Scan for the cell matching the given text and deliver its (X, Y) coordinate at center. 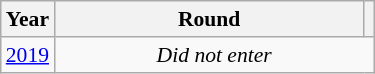
Did not enter (214, 55)
2019 (28, 55)
Year (28, 19)
Round (209, 19)
